Identify which cell holds the provided text, then report its [X, Y] central coordinate. 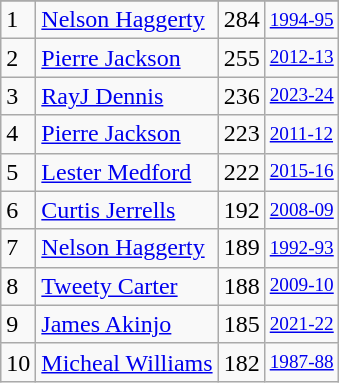
2009-10 [302, 286]
189 [242, 248]
2008-09 [302, 210]
192 [242, 210]
10 [18, 362]
James Akinjo [127, 324]
1992-93 [302, 248]
2 [18, 58]
9 [18, 324]
2015-16 [302, 172]
Micheal Williams [127, 362]
255 [242, 58]
Tweety Carter [127, 286]
2021-22 [302, 324]
182 [242, 362]
5 [18, 172]
RayJ Dennis [127, 96]
1987-88 [302, 362]
4 [18, 134]
Curtis Jerrells [127, 210]
1 [18, 20]
185 [242, 324]
284 [242, 20]
2012-13 [302, 58]
8 [18, 286]
1994-95 [302, 20]
222 [242, 172]
236 [242, 96]
3 [18, 96]
7 [18, 248]
2023-24 [302, 96]
223 [242, 134]
188 [242, 286]
Lester Medford [127, 172]
2011-12 [302, 134]
6 [18, 210]
